Return [X, Y] of the center of cell containing provided text 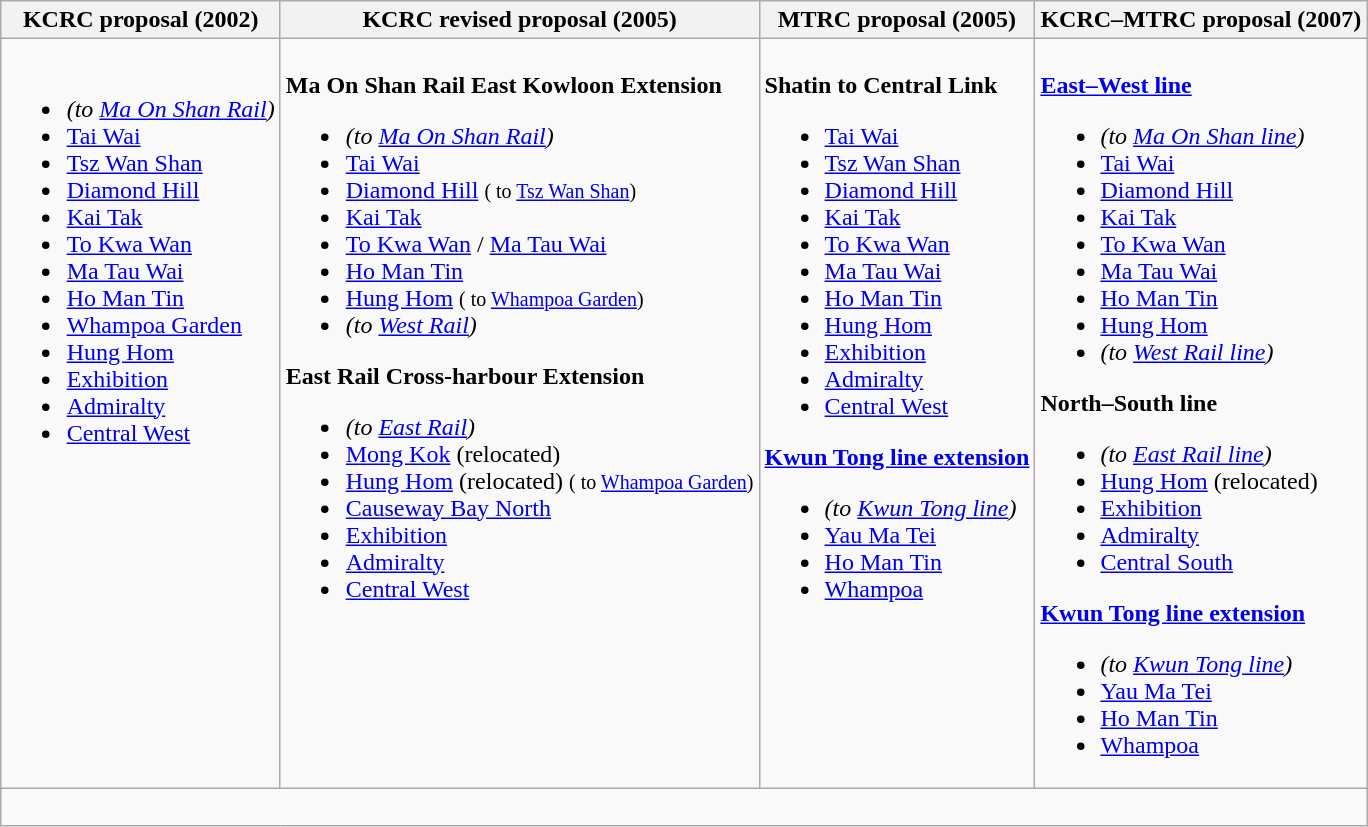
KCRC–MTRC proposal (2007) [1201, 20]
MTRC proposal (2005) [897, 20]
KCRC revised proposal (2005) [520, 20]
KCRC proposal (2002) [140, 20]
(to Ma On Shan Rail)Tai Wai Tsz Wan ShanDiamond Hill Kai TakTo Kwa WanMa Tau WaiHo Man TinWhampoa GardenHung Hom ExhibitionAdmiralty Central West [140, 414]
